From the cell containing the given text, extract its center point as (X, Y) coordinate. 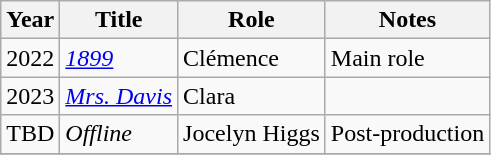
Offline (119, 134)
Clara (252, 96)
Clémence (252, 58)
2023 (30, 96)
Year (30, 20)
Title (119, 20)
Main role (407, 58)
1899 (119, 58)
Role (252, 20)
Notes (407, 20)
Mrs. Davis (119, 96)
Jocelyn Higgs (252, 134)
2022 (30, 58)
TBD (30, 134)
Post-production (407, 134)
